From the cell containing the given text, extract its center point as [x, y] coordinate. 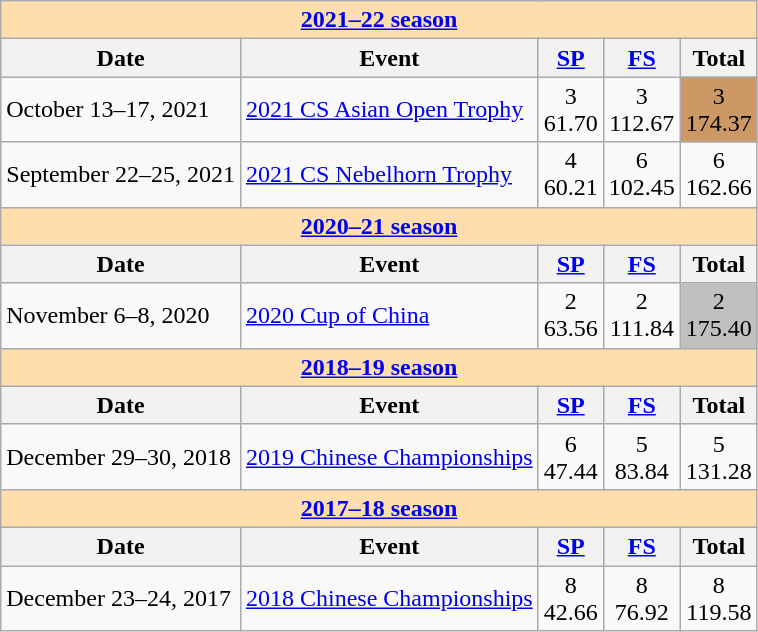
2 63.56 [570, 316]
5 131.28 [718, 456]
October 13–17, 2021 [121, 110]
5 83.84 [642, 456]
8 76.92 [642, 598]
December 29–30, 2018 [121, 456]
2017–18 season [380, 508]
6 47.44 [570, 456]
2018 Chinese Championships [389, 598]
2 175.40 [718, 316]
3 112.67 [642, 110]
2019 Chinese Championships [389, 456]
2021 CS Nebelhorn Trophy [389, 174]
3 174.37 [718, 110]
6 102.45 [642, 174]
8 119.58 [718, 598]
December 23–24, 2017 [121, 598]
6 162.66 [718, 174]
September 22–25, 2021 [121, 174]
2021–22 season [380, 20]
November 6–8, 2020 [121, 316]
4 60.21 [570, 174]
3 61.70 [570, 110]
2 111.84 [642, 316]
2021 CS Asian Open Trophy [389, 110]
8 42.66 [570, 598]
2018–19 season [380, 367]
2020 Cup of China [389, 316]
2020–21 season [380, 226]
